From the cell containing the given text, extract its center point as [x, y] coordinate. 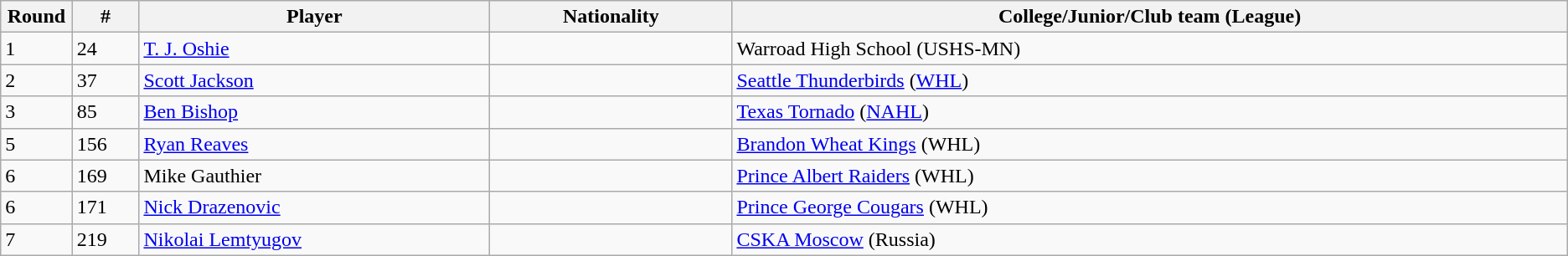
Scott Jackson [315, 80]
# [106, 17]
2 [37, 80]
219 [106, 239]
1 [37, 49]
Nick Drazenovic [315, 207]
CSKA Moscow (Russia) [1149, 239]
Nikolai Lemtyugov [315, 239]
Round [37, 17]
Prince George Cougars (WHL) [1149, 207]
Texas Tornado (NAHL) [1149, 112]
T. J. Oshie [315, 49]
Player [315, 17]
5 [37, 144]
24 [106, 49]
Ryan Reaves [315, 144]
7 [37, 239]
Nationality [611, 17]
Mike Gauthier [315, 176]
Ben Bishop [315, 112]
171 [106, 207]
37 [106, 80]
College/Junior/Club team (League) [1149, 17]
Warroad High School (USHS-MN) [1149, 49]
3 [37, 112]
Seattle Thunderbirds (WHL) [1149, 80]
169 [106, 176]
156 [106, 144]
85 [106, 112]
Prince Albert Raiders (WHL) [1149, 176]
Brandon Wheat Kings (WHL) [1149, 144]
